For the text-containing cell, return its midpoint in (x, y) coordinate format. 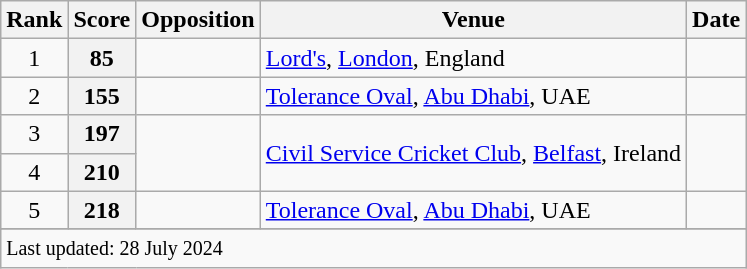
210 (102, 172)
4 (34, 172)
155 (102, 96)
Opposition (198, 20)
Civil Service Cricket Club, Belfast, Ireland (473, 153)
218 (102, 210)
Lord's, London, England (473, 58)
Date (716, 20)
5 (34, 210)
197 (102, 134)
2 (34, 96)
85 (102, 58)
Rank (34, 20)
Score (102, 20)
1 (34, 58)
3 (34, 134)
Last updated: 28 July 2024 (374, 248)
Venue (473, 20)
